Return [X, Y] of the center of cell containing provided text 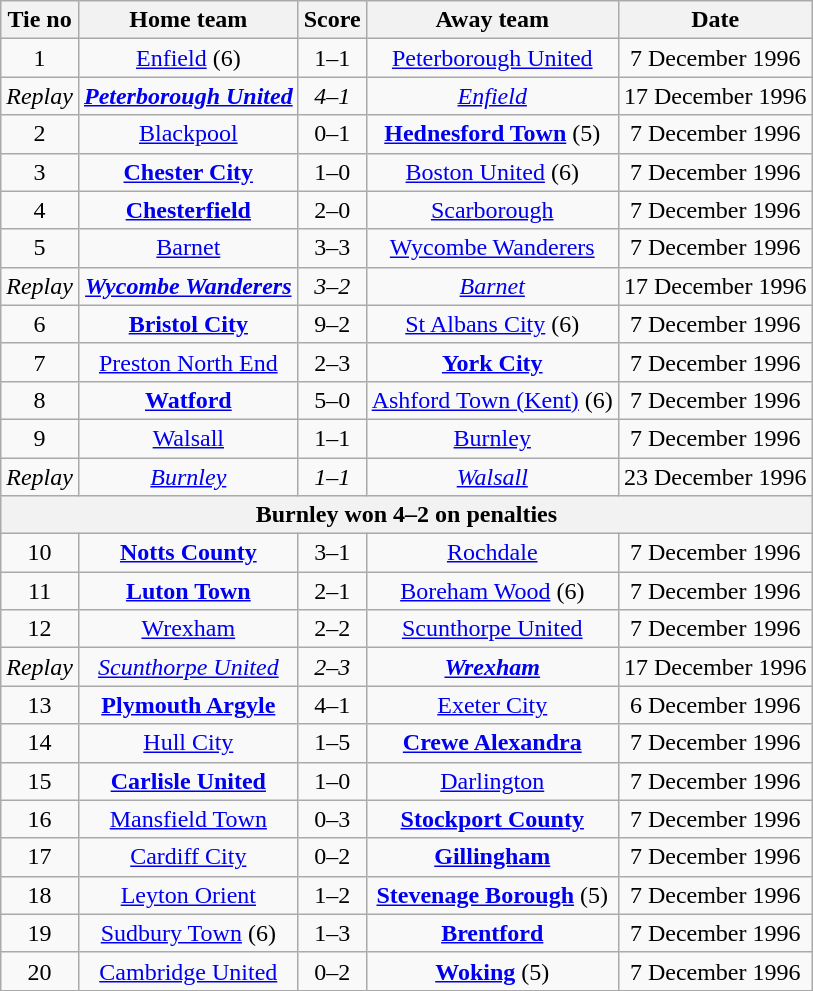
4 [40, 210]
8 [40, 400]
1–2 [332, 895]
Notts County [188, 553]
0–3 [332, 819]
Score [332, 20]
Woking (5) [492, 971]
2–2 [332, 629]
6 [40, 324]
3–3 [332, 248]
Rochdale [492, 553]
Away team [492, 20]
Blackpool [188, 134]
9–2 [332, 324]
15 [40, 781]
9 [40, 438]
1 [40, 58]
Enfield (6) [188, 58]
Brentford [492, 933]
19 [40, 933]
17 [40, 857]
Preston North End [188, 362]
Scarborough [492, 210]
Home team [188, 20]
7 [40, 362]
Exeter City [492, 705]
Chesterfield [188, 210]
Chester City [188, 172]
Plymouth Argyle [188, 705]
Luton Town [188, 591]
18 [40, 895]
3 [40, 172]
Carlisle United [188, 781]
5–0 [332, 400]
3–1 [332, 553]
11 [40, 591]
Stockport County [492, 819]
2–0 [332, 210]
Watford [188, 400]
13 [40, 705]
Cambridge United [188, 971]
Boston United (6) [492, 172]
Ashford Town (Kent) (6) [492, 400]
5 [40, 248]
6 December 1996 [715, 705]
Gillingham [492, 857]
Crewe Alexandra [492, 743]
14 [40, 743]
Hednesford Town (5) [492, 134]
St Albans City (6) [492, 324]
23 December 1996 [715, 477]
Enfield [492, 96]
16 [40, 819]
12 [40, 629]
Burnley won 4–2 on penalties [406, 515]
Boreham Wood (6) [492, 591]
3–2 [332, 286]
2–1 [332, 591]
Sudbury Town (6) [188, 933]
Bristol City [188, 324]
2 [40, 134]
10 [40, 553]
Leyton Orient [188, 895]
1–5 [332, 743]
0–1 [332, 134]
1–3 [332, 933]
Darlington [492, 781]
Hull City [188, 743]
Mansfield Town [188, 819]
Cardiff City [188, 857]
Tie no [40, 20]
Stevenage Borough (5) [492, 895]
York City [492, 362]
20 [40, 971]
Date [715, 20]
